Find where the given text appears and provide that cell's center as [x, y] coordinate. 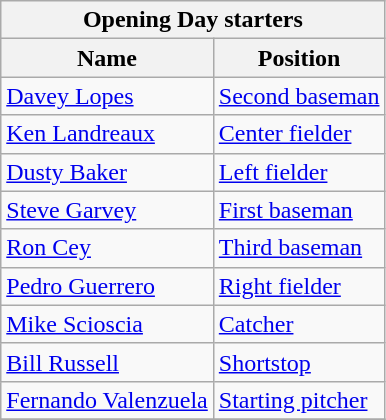
Ken Landreaux [108, 134]
Position [299, 58]
Steve Garvey [108, 210]
Right fielder [299, 286]
Catcher [299, 324]
First baseman [299, 210]
Opening Day starters [193, 20]
Center fielder [299, 134]
Starting pitcher [299, 400]
Left fielder [299, 172]
Fernando Valenzuela [108, 400]
Second baseman [299, 96]
Third baseman [299, 248]
Pedro Guerrero [108, 286]
Davey Lopes [108, 96]
Ron Cey [108, 248]
Name [108, 58]
Mike Scioscia [108, 324]
Bill Russell [108, 362]
Shortstop [299, 362]
Dusty Baker [108, 172]
